Find where the given text appears and provide that cell's center as [X, Y] coordinate. 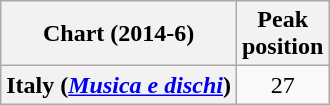
Chart (2014-6) [119, 34]
Peakposition [282, 34]
27 [282, 85]
Italy (Musica e dischi) [119, 85]
